For the text-containing cell, return its midpoint in (x, y) coordinate format. 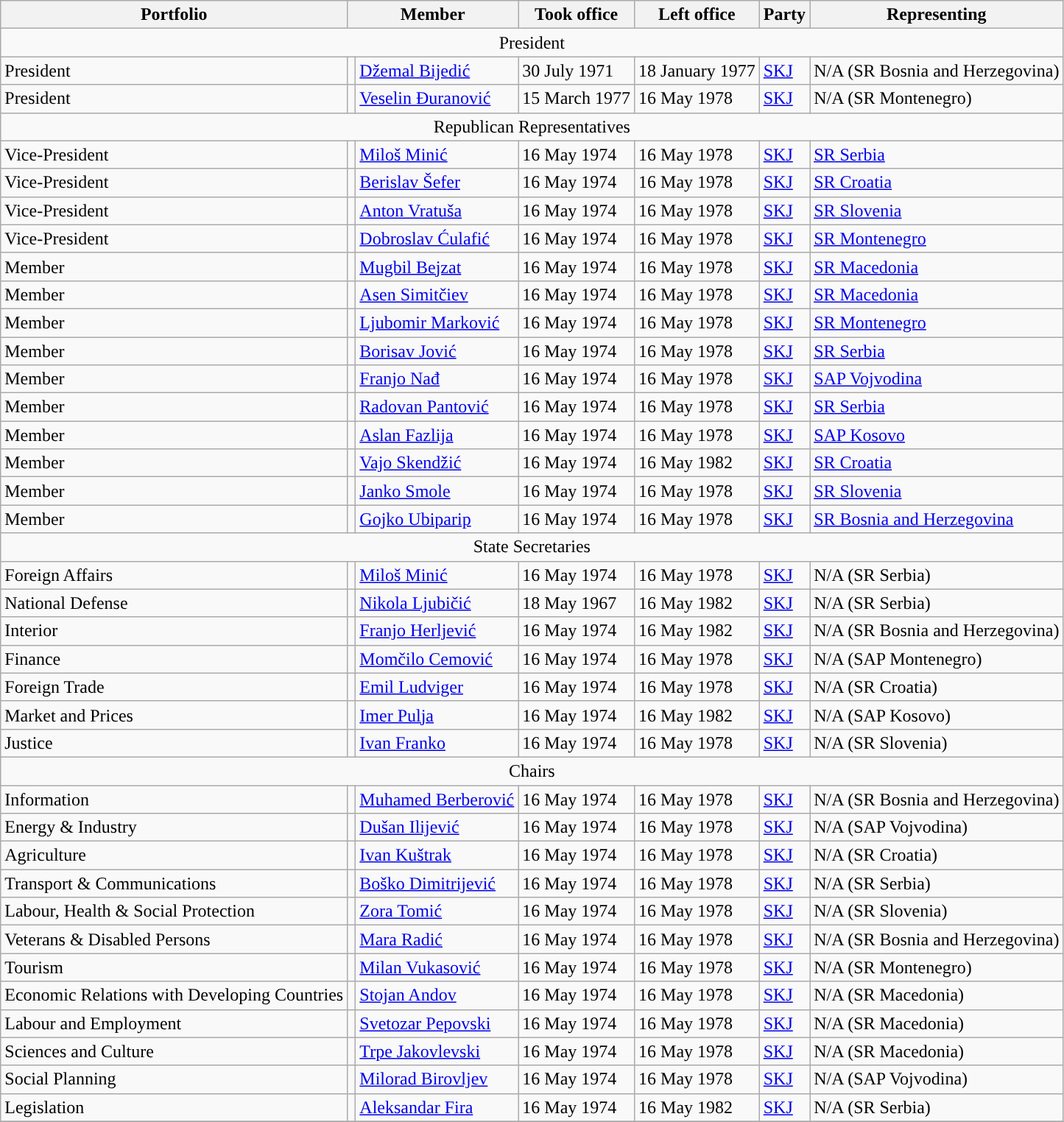
SAP Kosovo (937, 435)
30 July 1971 (577, 71)
Foreign Affairs (174, 575)
Džemal Bijedić (437, 71)
18 May 1967 (577, 603)
Radovan Pantović (437, 407)
Milorad Birovljev (437, 1079)
Franjo Nađ (437, 379)
Finance (174, 659)
National Defense (174, 603)
SR Bosnia and Herzegovina (937, 519)
Representing (937, 15)
Information (174, 799)
Ivan Kuštrak (437, 855)
Gojko Ubiparip (437, 519)
Party (784, 15)
Mara Radić (437, 939)
Muhamed Berberović (437, 799)
Momčilo Cemović (437, 659)
Justice (174, 743)
Boško Dimitrijević (437, 883)
Market and Prices (174, 715)
Tourism (174, 967)
Aslan Fazlija (437, 435)
Nikola Ljubičić (437, 603)
Transport & Communications (174, 883)
Interior (174, 631)
Berislav Šefer (437, 183)
Took office (577, 15)
Franjo Herljević (437, 631)
N/A (SAP Montenegro) (937, 659)
18 January 1977 (697, 71)
State Secretaries (532, 547)
Social Planning (174, 1079)
Stojan Andov (437, 995)
Milan Vukasović (437, 967)
N/A (SAP Kosovo) (937, 715)
Republican Representatives (532, 127)
Janko Smole (437, 491)
Legislation (174, 1107)
Energy & Industry (174, 828)
Zora Tomić (437, 911)
Chairs (532, 771)
Imer Pulja (437, 715)
Aleksandar Fira (437, 1107)
Vajo Skendžić (437, 463)
Labour, Health & Social Protection (174, 911)
Portfolio (174, 15)
Sciences and Culture (174, 1051)
Svetozar Pepovski (437, 1023)
Ivan Franko (437, 743)
Foreign Trade (174, 687)
Borisav Jović (437, 351)
Asen Simitčiev (437, 294)
Anton Vratuša (437, 211)
Ljubomir Marković (437, 322)
Veselin Đuranović (437, 99)
SAP Vojvodina (937, 379)
Economic Relations with Developing Countries (174, 995)
Trpe Jakovlevski (437, 1051)
Mugbil Bejzat (437, 267)
Dušan Ilijević (437, 828)
Dobroslav Ćulafić (437, 239)
Left office (697, 15)
Veterans & Disabled Persons (174, 939)
15 March 1977 (577, 99)
Emil Ludviger (437, 687)
Labour and Employment (174, 1023)
Agriculture (174, 855)
